Scan for the cell matching the given text and deliver its [X, Y] coordinate at center. 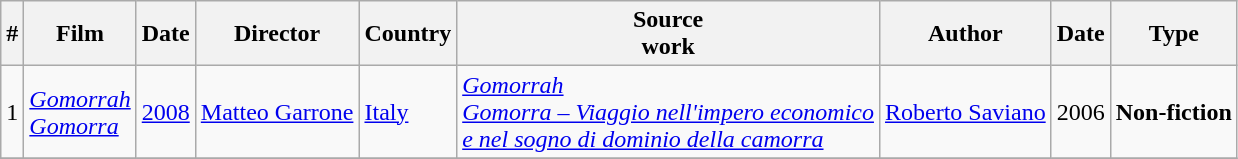
GomorrahGomorra – Viaggio nell'impero economicoe nel sogno di dominio della camorra [668, 112]
Type [1174, 34]
Non-fiction [1174, 112]
Italy [408, 112]
2006 [1080, 112]
Matteo Garrone [277, 112]
1 [12, 112]
Film [80, 34]
2008 [166, 112]
Roberto Saviano [965, 112]
Director [277, 34]
Sourcework [668, 34]
GomorrahGomorra [80, 112]
Country [408, 34]
Author [965, 34]
# [12, 34]
